For the text-containing cell, return its midpoint in [X, Y] coordinate format. 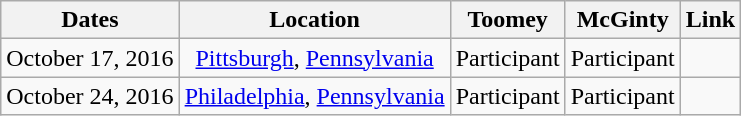
Philadelphia, Pennsylvania [314, 96]
McGinty [622, 20]
October 24, 2016 [90, 96]
Location [314, 20]
Dates [90, 20]
Pittsburgh, Pennsylvania [314, 58]
Link [710, 20]
October 17, 2016 [90, 58]
Toomey [508, 20]
